Output the [X, Y] coordinate of the center of the cell containing the given text.  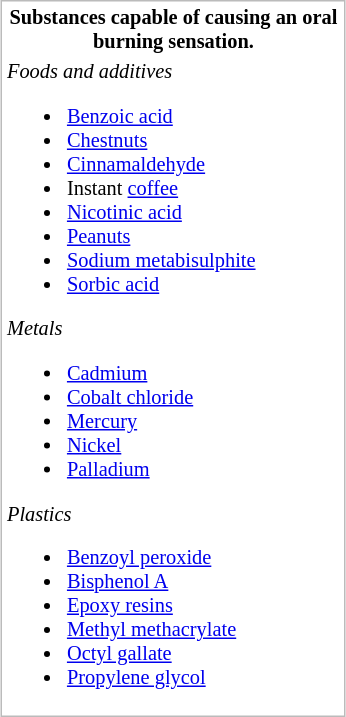
Substances capable of causing an oral burning sensation. [173, 30]
